Extract the [x, y] coordinate from the center of the cell holding the provided text.  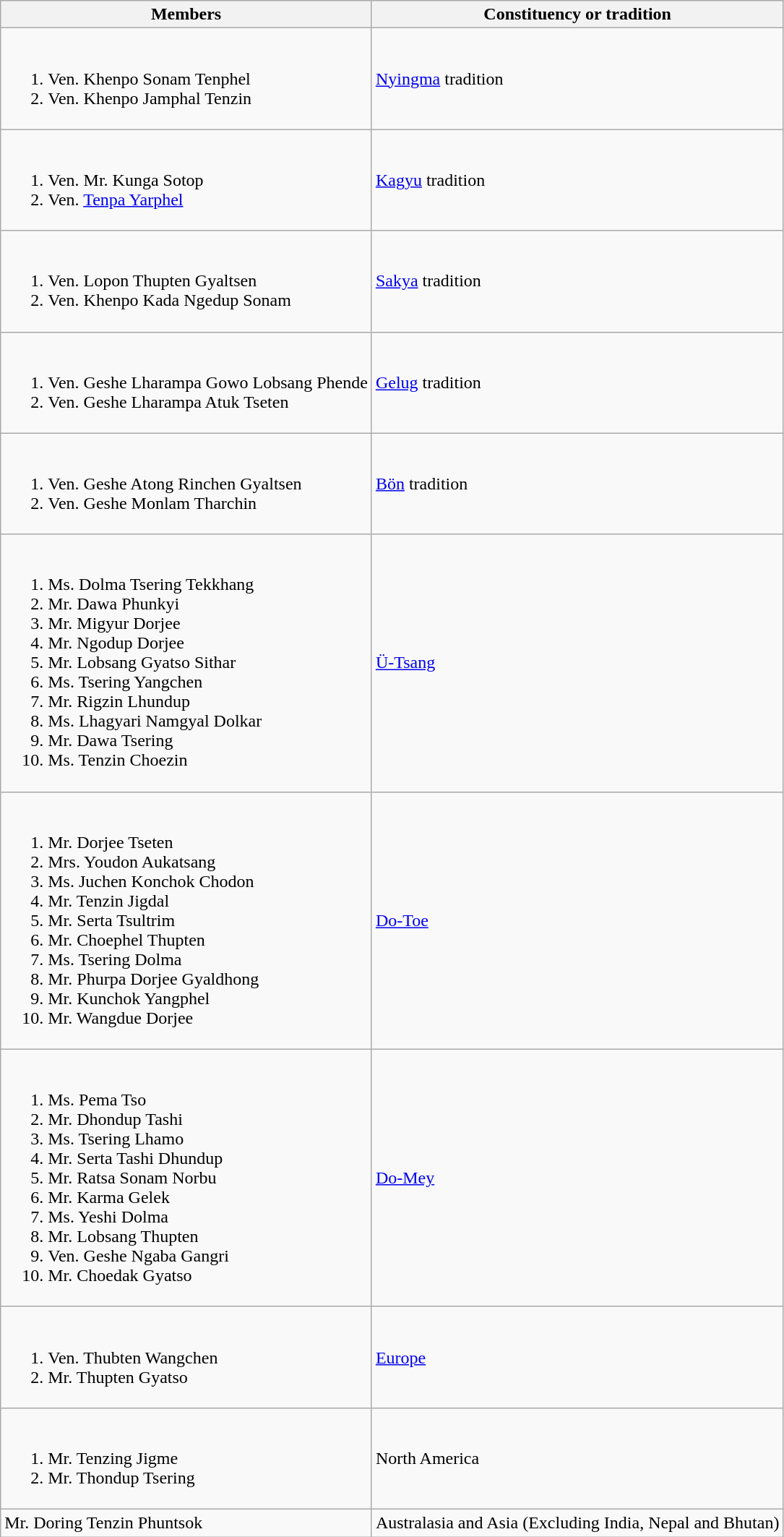
Europe [577, 1357]
Ven. Thubten WangchenMr. Thupten Gyatso [186, 1357]
Constituency or tradition [577, 14]
Mr. Doring Tenzin Phuntsok [186, 1523]
Sakya tradition [577, 281]
Do-Mey [577, 1178]
Ven. Geshe Atong Rinchen GyaltsenVen. Geshe Monlam Tharchin [186, 484]
Ven. Khenpo Sonam TenphelVen. Khenpo Jamphal Tenzin [186, 79]
Australasia and Asia (Excluding India, Nepal and Bhutan) [577, 1523]
Ven. Lopon Thupten GyaltsenVen. Khenpo Kada Ngedup Sonam [186, 281]
Nyingma tradition [577, 79]
Kagyu tradition [577, 180]
Mr. Tenzing JigmeMr. Thondup Tsering [186, 1458]
Members [186, 14]
Ü-Tsang [577, 663]
Gelug tradition [577, 382]
North America [577, 1458]
Do-Toe [577, 920]
Ven. Geshe Lharampa Gowo Lobsang PhendeVen. Geshe Lharampa Atuk Tseten [186, 382]
Ven. Mr. Kunga SotopVen. Tenpa Yarphel [186, 180]
Bön tradition [577, 484]
